From the cell containing the given text, extract its center point as [X, Y] coordinate. 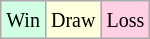
Draw [72, 20]
Win [24, 20]
Loss [126, 20]
